Capture the cell that displays the provided text and extract its [x, y] central coordinate. 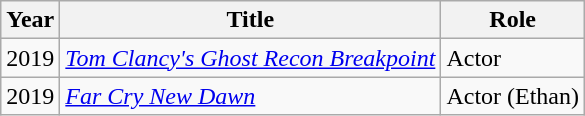
Role [513, 20]
Far Cry New Dawn [250, 96]
Actor (Ethan) [513, 96]
Tom Clancy's Ghost Recon Breakpoint [250, 58]
Actor [513, 58]
Title [250, 20]
Year [30, 20]
